Output the (X, Y) coordinate of the center of the cell containing the given text.  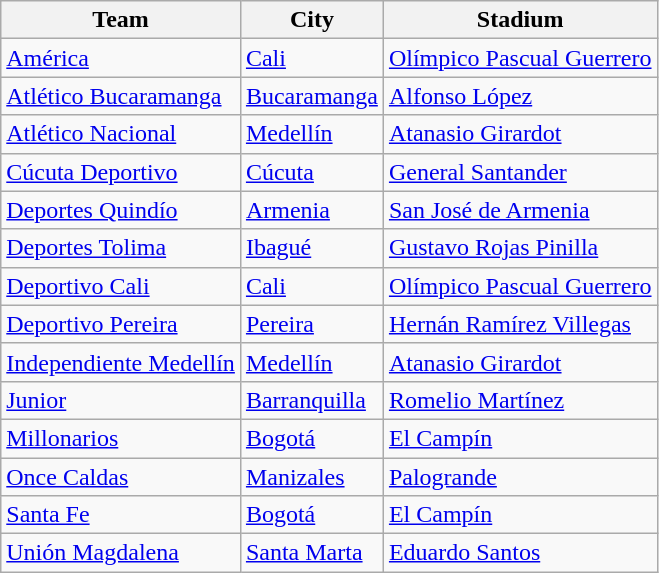
Pereira (312, 324)
Santa Marta (312, 553)
Deportivo Pereira (121, 324)
Eduardo Santos (520, 553)
Once Caldas (121, 477)
Atlético Bucaramanga (121, 96)
Stadium (520, 20)
Bucaramanga (312, 96)
Alfonso López (520, 96)
Atlético Nacional (121, 134)
Deportes Quindío (121, 210)
Deportivo Cali (121, 286)
Manizales (312, 477)
Team (121, 20)
Gustavo Rojas Pinilla (520, 248)
Armenia (312, 210)
Independiente Medellín (121, 362)
Hernán Ramírez Villegas (520, 324)
Romelio Martínez (520, 400)
Cúcuta Deportivo (121, 172)
Santa Fe (121, 515)
Unión Magdalena (121, 553)
Millonarios (121, 438)
Ibagué (312, 248)
Palogrande (520, 477)
Cúcuta (312, 172)
City (312, 20)
América (121, 58)
Barranquilla (312, 400)
Junior (121, 400)
General Santander (520, 172)
Deportes Tolima (121, 248)
San José de Armenia (520, 210)
